Return [x, y] of the center of cell containing provided text 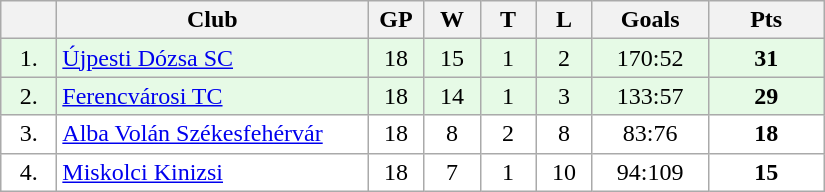
3 [564, 96]
31 [766, 58]
133:57 [650, 96]
T [508, 20]
Club [212, 20]
94:109 [650, 172]
L [564, 20]
170:52 [650, 58]
2. [29, 96]
Goals [650, 20]
3. [29, 134]
1. [29, 58]
Miskolci Kinizsi [212, 172]
Alba Volán Székesfehérvár [212, 134]
Újpesti Dózsa SC [212, 58]
Ferencvárosi TC [212, 96]
Pts [766, 20]
29 [766, 96]
10 [564, 172]
83:76 [650, 134]
GP [396, 20]
7 [452, 172]
4. [29, 172]
14 [452, 96]
W [452, 20]
